Return [x, y] of the center of cell containing provided text 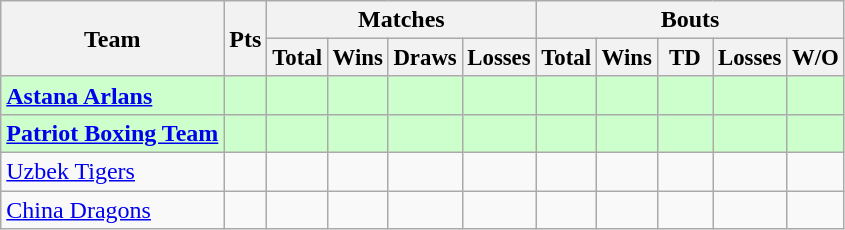
Astana Arlans [112, 95]
Bouts [690, 20]
W/O [816, 58]
Matches [402, 20]
TD [685, 58]
China Dragons [112, 210]
Pts [246, 39]
Uzbek Tigers [112, 172]
Draws [425, 58]
Patriot Boxing Team [112, 133]
Team [112, 39]
